Provide the (X, Y) coordinate of the cell's center where the given text is located.  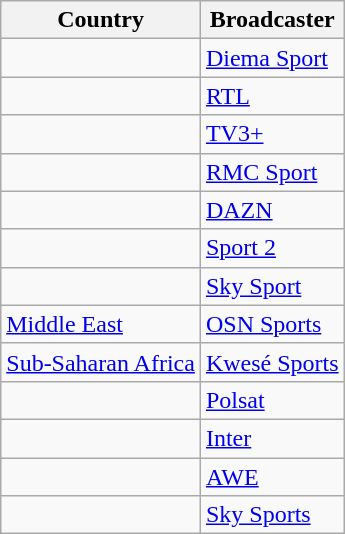
Broadcaster (272, 20)
Sub-Saharan Africa (101, 362)
Diema Sport (272, 58)
Kwesé Sports (272, 362)
Country (101, 20)
Inter (272, 438)
Sky Sport (272, 286)
RMC Sport (272, 172)
OSN Sports (272, 324)
TV3+ (272, 134)
Polsat (272, 400)
Sky Sports (272, 515)
DAZN (272, 210)
Sport 2 (272, 248)
Middle East (101, 324)
RTL (272, 96)
AWE (272, 477)
